Output the [X, Y] coordinate of the center of the cell containing the given text.  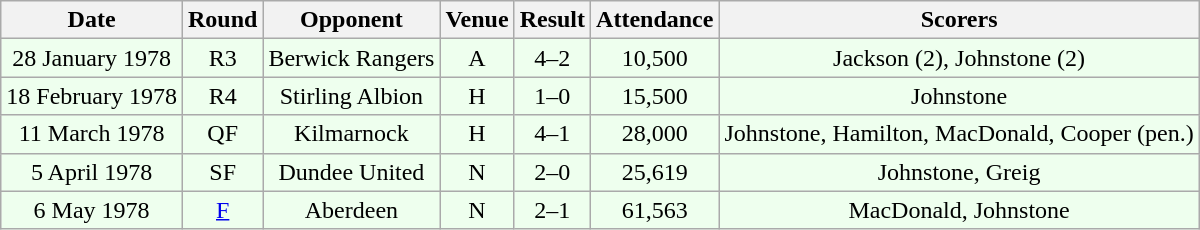
Johnstone, Greig [959, 172]
Venue [477, 20]
2–0 [552, 172]
4–2 [552, 58]
QF [222, 134]
Opponent [352, 20]
25,619 [655, 172]
SF [222, 172]
Scorers [959, 20]
2–1 [552, 210]
18 February 1978 [92, 96]
Attendance [655, 20]
6 May 1978 [92, 210]
Stirling Albion [352, 96]
11 March 1978 [92, 134]
F [222, 210]
4–1 [552, 134]
Jackson (2), Johnstone (2) [959, 58]
R4 [222, 96]
28,000 [655, 134]
A [477, 58]
10,500 [655, 58]
5 April 1978 [92, 172]
Dundee United [352, 172]
R3 [222, 58]
Result [552, 20]
MacDonald, Johnstone [959, 210]
Berwick Rangers [352, 58]
Johnstone [959, 96]
61,563 [655, 210]
15,500 [655, 96]
28 January 1978 [92, 58]
1–0 [552, 96]
Kilmarnock [352, 134]
Johnstone, Hamilton, MacDonald, Cooper (pen.) [959, 134]
Round [222, 20]
Date [92, 20]
Aberdeen [352, 210]
